Return the [x, y] coordinate for the center point of the cell that contains the specified text.  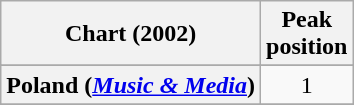
Peakposition [307, 34]
Poland (Music & Media) [131, 85]
1 [307, 85]
Chart (2002) [131, 34]
